Detect which cell encompasses the target text, then output its (X, Y) center coordinate. 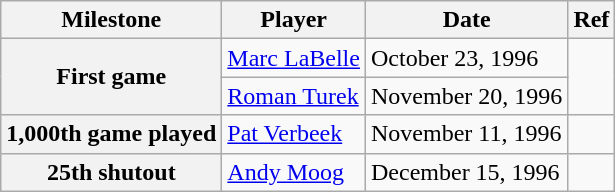
Roman Turek (294, 96)
October 23, 1996 (466, 58)
December 15, 1996 (466, 172)
Andy Moog (294, 172)
Player (294, 20)
Milestone (112, 20)
1,000th game played (112, 134)
Date (466, 20)
Pat Verbeek (294, 134)
Marc LaBelle (294, 58)
November 20, 1996 (466, 96)
First game (112, 77)
Ref (592, 20)
25th shutout (112, 172)
November 11, 1996 (466, 134)
